Provide the (X, Y) coordinate of the cell's center where the given text is located.  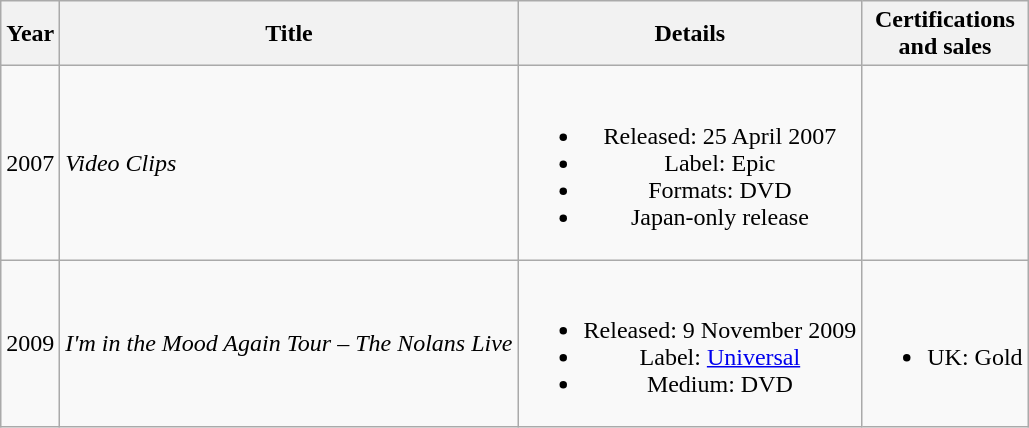
Released: 9 November 2009Label: UniversalMedium: DVD (690, 344)
2007 (30, 163)
Video Clips (289, 163)
UK: Gold (945, 344)
I'm in the Mood Again Tour – The Nolans Live (289, 344)
Details (690, 34)
Certificationsand sales (945, 34)
Released: 25 April 2007Label: EpicFormats: DVDJapan-only release (690, 163)
Title (289, 34)
2009 (30, 344)
Year (30, 34)
